Locate the cell with the specified text and output its [X, Y] center coordinate. 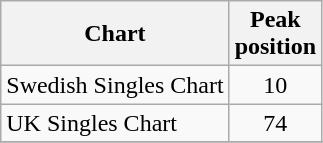
74 [275, 123]
UK Singles Chart [115, 123]
Chart [115, 34]
Peakposition [275, 34]
Swedish Singles Chart [115, 85]
10 [275, 85]
